Locate the cell with the specified text and output its [x, y] center coordinate. 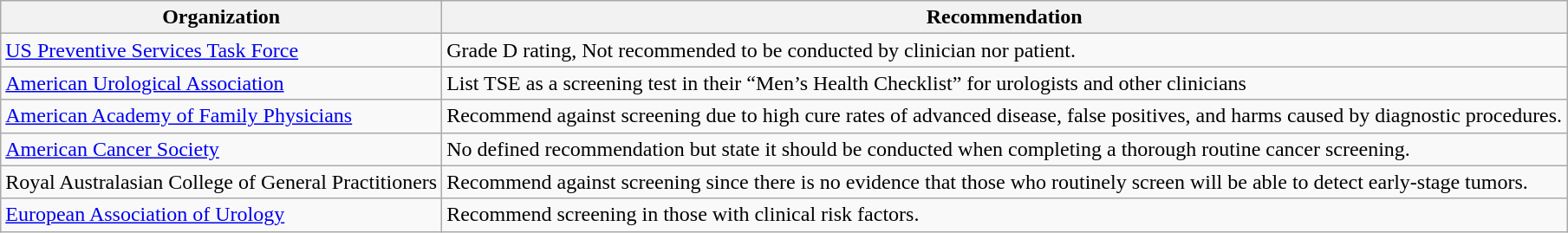
Recommend against screening due to high cure rates of advanced disease, false positives, and harms caused by diagnostic procedures. [1005, 116]
American Academy of Family Physicians [222, 116]
List TSE as a screening test in their “Men’s Health Checklist” for urologists and other clinicians [1005, 83]
Recommend screening in those with clinical risk factors. [1005, 215]
Grade D rating, Not recommended to be conducted by clinician nor patient. [1005, 50]
No defined recommendation but state it should be conducted when completing a thorough routine cancer screening. [1005, 149]
US Preventive Services Task Force [222, 50]
Royal Australasian College of General Practitioners [222, 182]
European Association of Urology [222, 215]
Organization [222, 17]
Recommendation [1005, 17]
Recommend against screening since there is no evidence that those who routinely screen will be able to detect early-stage tumors. [1005, 182]
American Cancer Society [222, 149]
American Urological Association [222, 83]
